Pinpoint the cell where the given text exists, returning its (X, Y) midpoint coordinate. 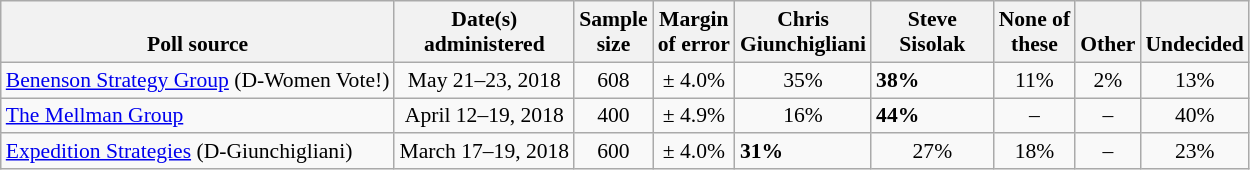
16% (803, 116)
ChrisGiunchigliani (803, 32)
None ofthese (1034, 32)
40% (1194, 116)
Date(s)administered (484, 32)
May 21–23, 2018 (484, 80)
13% (1194, 80)
600 (613, 152)
Marginof error (694, 32)
31% (803, 152)
Expedition Strategies (D-Giunchigliani) (198, 152)
608 (613, 80)
23% (1194, 152)
27% (932, 152)
38% (932, 80)
11% (1034, 80)
400 (613, 116)
The Mellman Group (198, 116)
March 17–19, 2018 (484, 152)
Other (1108, 32)
35% (803, 80)
2% (1108, 80)
44% (932, 116)
SteveSisolak (932, 32)
Undecided (1194, 32)
± 4.9% (694, 116)
18% (1034, 152)
Samplesize (613, 32)
Benenson Strategy Group (D-Women Vote!) (198, 80)
Poll source (198, 32)
April 12–19, 2018 (484, 116)
